Capture the cell that displays the provided text and extract its (X, Y) central coordinate. 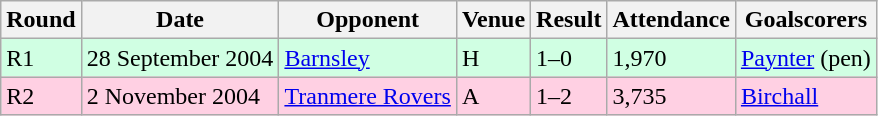
1,970 (671, 58)
R1 (41, 58)
28 September 2004 (180, 58)
Venue (493, 20)
Round (41, 20)
Tranmere Rovers (368, 96)
1–2 (569, 96)
2 November 2004 (180, 96)
A (493, 96)
Opponent (368, 20)
Birchall (806, 96)
Paynter (pen) (806, 58)
Attendance (671, 20)
R2 (41, 96)
Date (180, 20)
3,735 (671, 96)
Barnsley (368, 58)
Result (569, 20)
1–0 (569, 58)
H (493, 58)
Goalscorers (806, 20)
